Pinpoint the cell where the given text exists, returning its (X, Y) midpoint coordinate. 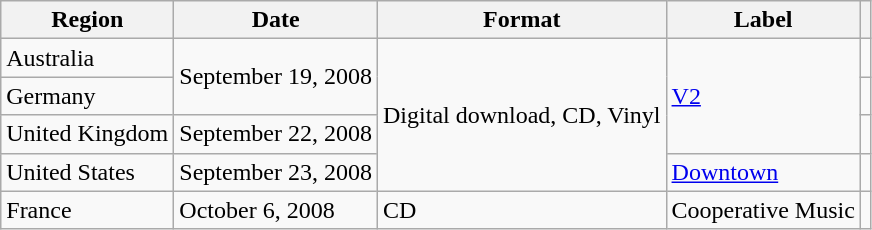
Germany (88, 96)
France (88, 210)
Region (88, 20)
Cooperative Music (763, 210)
September 22, 2008 (276, 134)
September 19, 2008 (276, 77)
Australia (88, 58)
October 6, 2008 (276, 210)
V2 (763, 96)
Date (276, 20)
Label (763, 20)
Format (522, 20)
United States (88, 172)
Digital download, CD, Vinyl (522, 115)
United Kingdom (88, 134)
Downtown (763, 172)
September 23, 2008 (276, 172)
CD (522, 210)
